Output the (x, y) coordinate of the center of the cell containing the given text.  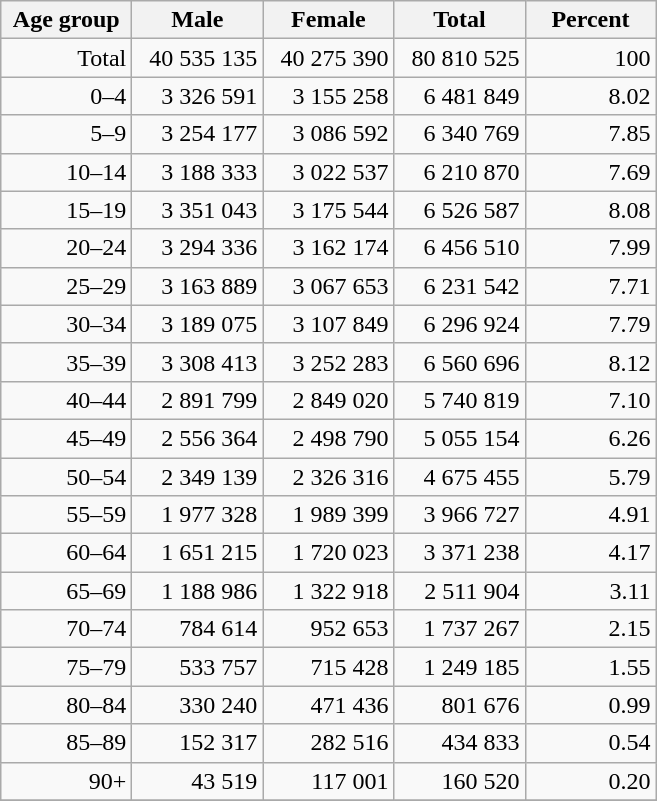
2.15 (590, 629)
6 296 924 (460, 324)
65–69 (66, 591)
6 231 542 (460, 286)
8.12 (590, 362)
3 326 591 (198, 96)
70–74 (66, 629)
10–14 (66, 172)
3 022 537 (328, 172)
80 810 525 (460, 58)
20–24 (66, 248)
2 349 139 (198, 477)
7.79 (590, 324)
45–49 (66, 438)
100 (590, 58)
1 188 986 (198, 591)
6 456 510 (460, 248)
7.99 (590, 248)
3 371 238 (460, 553)
471 436 (328, 705)
6 210 870 (460, 172)
7.85 (590, 134)
1.55 (590, 667)
1 720 023 (328, 553)
2 511 904 (460, 591)
75–79 (66, 667)
3 155 258 (328, 96)
1 322 918 (328, 591)
3 175 544 (328, 210)
6.26 (590, 438)
8.02 (590, 96)
40 275 390 (328, 58)
4 675 455 (460, 477)
Female (328, 20)
3 086 592 (328, 134)
3 107 849 (328, 324)
3 067 653 (328, 286)
5–9 (66, 134)
60–64 (66, 553)
152 317 (198, 743)
6 526 587 (460, 210)
7.69 (590, 172)
40–44 (66, 400)
25–29 (66, 286)
1 249 185 (460, 667)
0.20 (590, 781)
7.71 (590, 286)
2 891 799 (198, 400)
5 055 154 (460, 438)
30–34 (66, 324)
3.11 (590, 591)
2 849 020 (328, 400)
801 676 (460, 705)
1 977 328 (198, 515)
784 614 (198, 629)
3 162 174 (328, 248)
0.54 (590, 743)
330 240 (198, 705)
1 989 399 (328, 515)
5.79 (590, 477)
15–19 (66, 210)
5 740 819 (460, 400)
Percent (590, 20)
117 001 (328, 781)
160 520 (460, 781)
3 966 727 (460, 515)
3 308 413 (198, 362)
0.99 (590, 705)
80–84 (66, 705)
533 757 (198, 667)
282 516 (328, 743)
952 653 (328, 629)
8.08 (590, 210)
85–89 (66, 743)
3 294 336 (198, 248)
40 535 135 (198, 58)
55–59 (66, 515)
35–39 (66, 362)
6 560 696 (460, 362)
50–54 (66, 477)
3 252 283 (328, 362)
2 326 316 (328, 477)
1 651 215 (198, 553)
3 163 889 (198, 286)
3 254 177 (198, 134)
43 519 (198, 781)
2 498 790 (328, 438)
7.10 (590, 400)
0–4 (66, 96)
3 188 333 (198, 172)
Age group (66, 20)
4.91 (590, 515)
434 833 (460, 743)
Male (198, 20)
715 428 (328, 667)
90+ (66, 781)
4.17 (590, 553)
6 340 769 (460, 134)
1 737 267 (460, 629)
3 351 043 (198, 210)
2 556 364 (198, 438)
6 481 849 (460, 96)
3 189 075 (198, 324)
